Detect which cell encompasses the target text, then output its [X, Y] center coordinate. 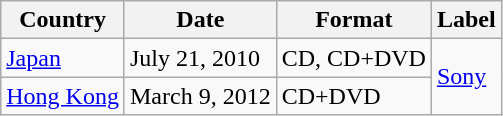
Format [354, 20]
CD+DVD [354, 96]
Sony [466, 77]
CD, CD+DVD [354, 58]
July 21, 2010 [200, 58]
March 9, 2012 [200, 96]
Japan [63, 58]
Country [63, 20]
Hong Kong [63, 96]
Date [200, 20]
Label [466, 20]
